Return the [X, Y] coordinate for the center point of the cell that contains the specified text.  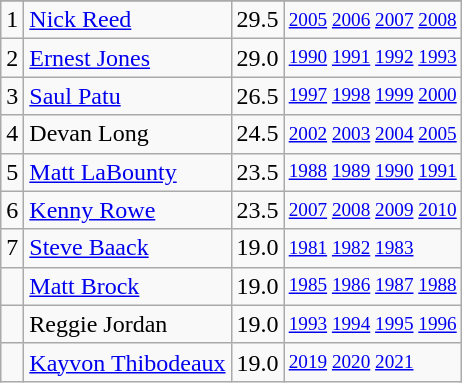
1981 1982 1983 [372, 248]
2 [12, 58]
Matt Brock [128, 286]
26.5 [258, 96]
1988 1989 1990 1991 [372, 172]
1990 1991 1992 1993 [372, 58]
1997 1998 1999 2000 [372, 96]
1 [12, 20]
1985 1986 1987 1988 [372, 286]
Devan Long [128, 134]
2019 2020 2021 [372, 362]
29.0 [258, 58]
Steve Baack [128, 248]
Kenny Rowe [128, 210]
Ernest Jones [128, 58]
2007 2008 2009 2010 [372, 210]
3 [12, 96]
29.5 [258, 20]
Saul Patu [128, 96]
7 [12, 248]
5 [12, 172]
1993 1994 1995 1996 [372, 324]
2005 2006 2007 2008 [372, 20]
6 [12, 210]
4 [12, 134]
2002 2003 2004 2005 [372, 134]
Nick Reed [128, 20]
Kayvon Thibodeaux [128, 362]
24.5 [258, 134]
Matt LaBounty [128, 172]
Reggie Jordan [128, 324]
